Find where the given text appears and provide that cell's center as (x, y) coordinate. 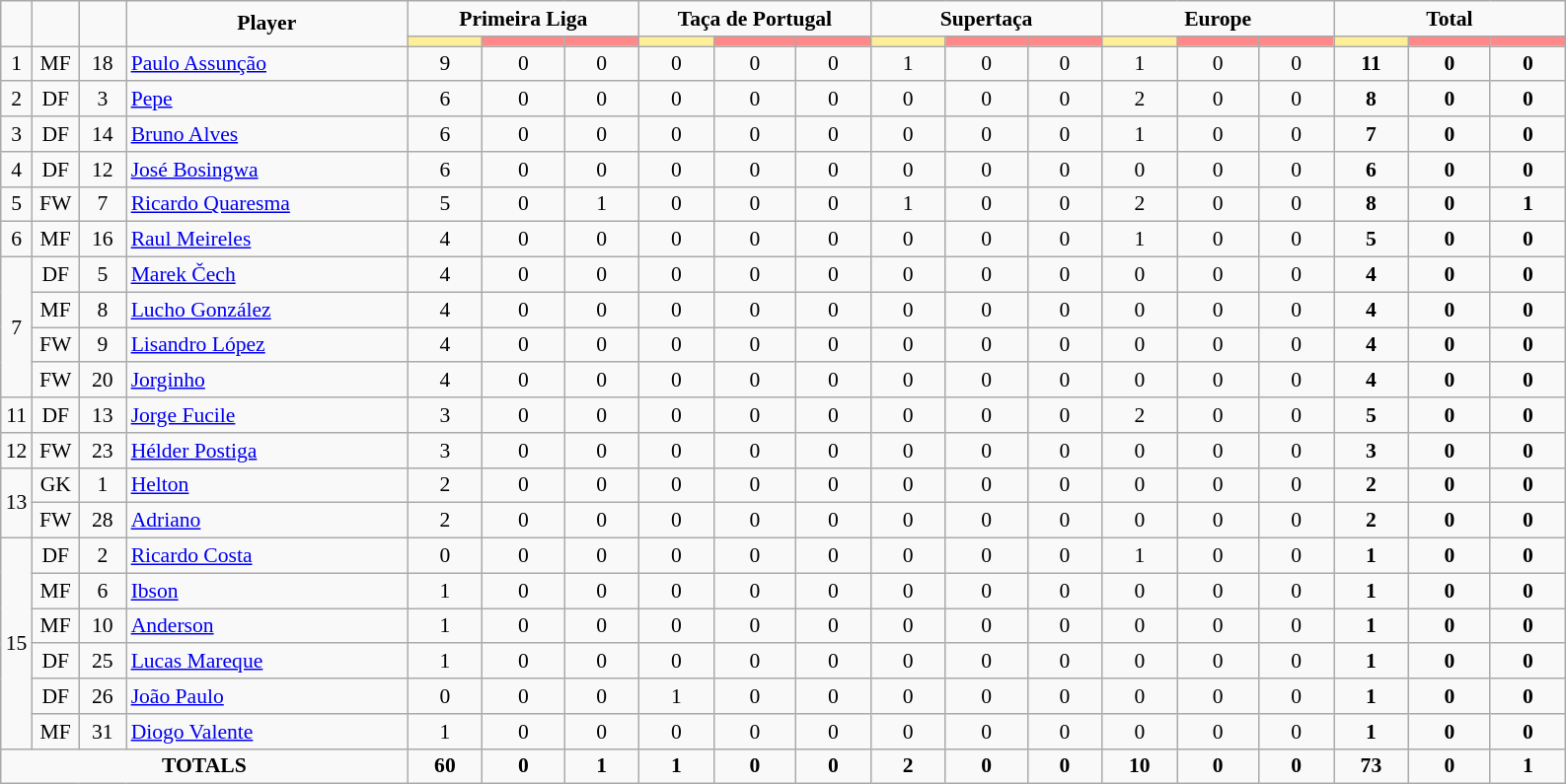
Diogo Valente (266, 732)
Lucas Mareque (266, 662)
Jorge Fucile (266, 415)
João Paulo (266, 696)
Paulo Assunção (266, 64)
Raul Meireles (266, 240)
Pepe (266, 100)
Ricardo Quaresma (266, 204)
Primeira Liga (523, 19)
16 (103, 240)
Bruno Alves (266, 134)
GK (55, 485)
Supertaça (987, 19)
23 (103, 451)
60 (445, 766)
25 (103, 662)
73 (1372, 766)
Total (1451, 19)
20 (103, 381)
Jorginho (266, 381)
Europe (1218, 19)
Ricardo Costa (266, 556)
Adriano (266, 521)
15 (17, 644)
14 (103, 134)
Helton (266, 485)
28 (103, 521)
Ibson (266, 591)
26 (103, 696)
Lucho González (266, 310)
31 (103, 732)
Hélder Postiga (266, 451)
Anderson (266, 626)
Player (266, 24)
Taça de Portugal (756, 19)
TOTALS (204, 766)
18 (103, 64)
Lisandro López (266, 345)
José Bosingwa (266, 170)
Marek Čech (266, 275)
